Determine the [x, y] coordinate at the center of the cell enclosing the given text.  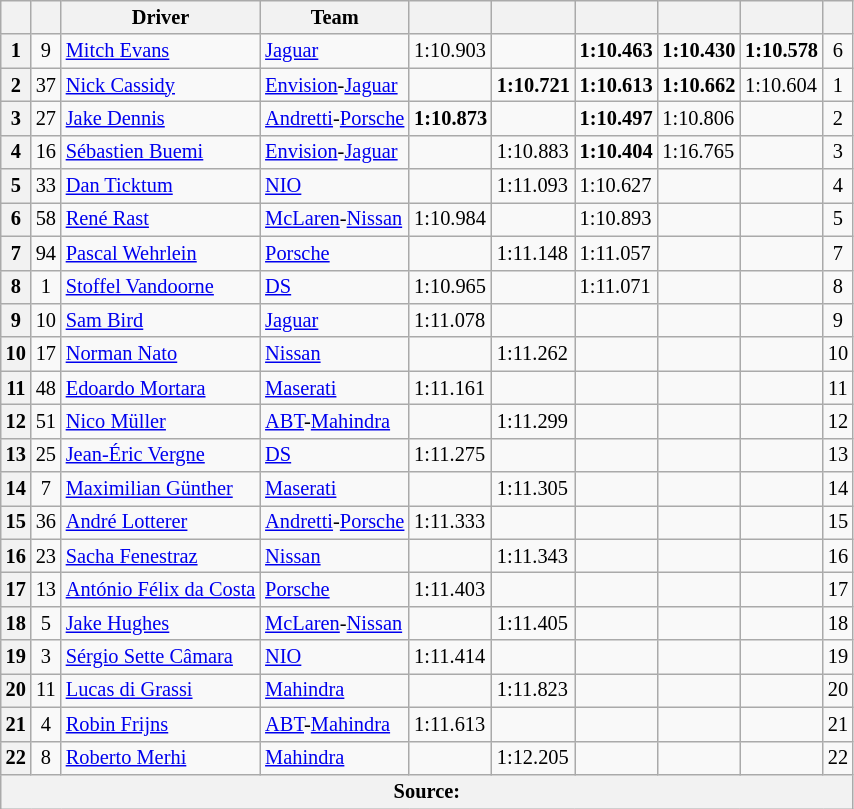
1:11.071 [616, 287]
1:10.613 [616, 85]
Jean-Éric Vergne [160, 455]
Pascal Wehrlein [160, 253]
António Félix da Costa [160, 589]
1:10.404 [616, 152]
1:11.161 [450, 388]
1:10.873 [450, 118]
Lucas di Grassi [160, 690]
Sacha Fenestraz [160, 556]
Edoardo Mortara [160, 388]
1:11.403 [450, 589]
René Rast [160, 219]
23 [46, 556]
Roberto Merhi [160, 758]
1:11.057 [616, 253]
1:11.262 [534, 354]
1:10.883 [534, 152]
33 [46, 186]
1:11.414 [450, 657]
58 [46, 219]
Nick Cassidy [160, 85]
27 [46, 118]
36 [46, 522]
Jake Dennis [160, 118]
1:11.333 [450, 522]
1:10.430 [698, 51]
Maximilian Günther [160, 489]
Nico Müller [160, 421]
1:11.275 [450, 455]
1:10.578 [782, 51]
1:10.604 [782, 85]
1:10.463 [616, 51]
Sérgio Sette Câmara [160, 657]
1:12.205 [534, 758]
Norman Nato [160, 354]
Dan Ticktum [160, 186]
1:10.984 [450, 219]
Sam Bird [160, 320]
Team [334, 17]
1:11.305 [534, 489]
48 [46, 388]
1:11.405 [534, 623]
1:10.721 [534, 85]
Jake Hughes [160, 623]
1:10.497 [616, 118]
25 [46, 455]
Mitch Evans [160, 51]
1:10.662 [698, 85]
Stoffel Vandoorne [160, 287]
37 [46, 85]
1:16.765 [698, 152]
Driver [160, 17]
1:11.613 [450, 724]
Source: [427, 791]
André Lotterer [160, 522]
51 [46, 421]
1:11.299 [534, 421]
1:11.093 [534, 186]
1:10.965 [450, 287]
1:10.893 [616, 219]
1:11.148 [534, 253]
1:11.823 [534, 690]
1:10.806 [698, 118]
1:10.903 [450, 51]
1:11.078 [450, 320]
Robin Frijns [160, 724]
94 [46, 253]
Sébastien Buemi [160, 152]
1:10.627 [616, 186]
1:11.343 [534, 556]
